From the cell containing the given text, extract its center point as (X, Y) coordinate. 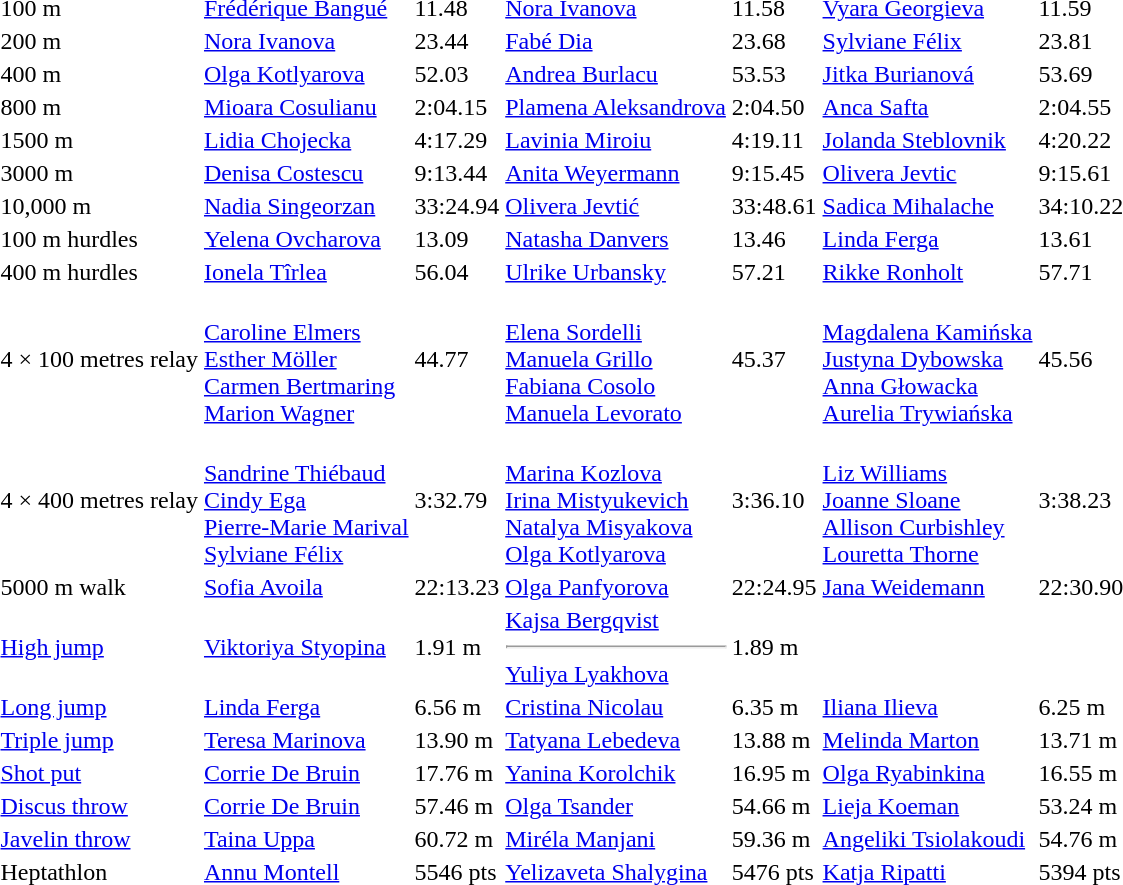
Denisa Costescu (306, 173)
Andrea Burlacu (616, 74)
45.37 (774, 359)
2:04.50 (774, 107)
Caroline ElmersEsther MöllerCarmen BertmaringMarion Wagner (306, 359)
4:19.11 (774, 140)
9:15.45 (774, 173)
Lidia Chojecka (306, 140)
13.09 (457, 239)
Mioara Cosulianu (306, 107)
13.88 m (774, 740)
53.53 (774, 74)
Ionela Tîrlea (306, 272)
6.56 m (457, 707)
Olga Ryabinkina (928, 773)
52.03 (457, 74)
Teresa Marinova (306, 740)
Iliana Ilieva (928, 707)
33:48.61 (774, 206)
Sandrine ThiébaudCindy EgaPierre-Marie MarivalSylviane Félix (306, 500)
33:24.94 (457, 206)
Natasha Danvers (616, 239)
Sadica Mihalache (928, 206)
22:24.95 (774, 587)
Nadia Singeorzan (306, 206)
56.04 (457, 272)
Marina KozlovaIrina MistyukevichNatalya MisyakovaOlga Kotlyarova (616, 500)
Olivera Jevtic (928, 173)
1.91 m (457, 647)
4:17.29 (457, 140)
54.66 m (774, 806)
Angeliki Tsiolakoudi (928, 839)
Lavinia Miroiu (616, 140)
17.76 m (457, 773)
Yanina Korolchik (616, 773)
13.46 (774, 239)
60.72 m (457, 839)
3:36.10 (774, 500)
22:13.23 (457, 587)
16.95 m (774, 773)
Nora Ivanova (306, 41)
Magdalena KamińskaJustyna DybowskaAnna GłowackaAurelia Trywiańska (928, 359)
57.46 m (457, 806)
9:13.44 (457, 173)
1.89 m (774, 647)
Fabé Dia (616, 41)
Kajsa Bergqvist Yuliya Lyakhova (616, 647)
Tatyana Lebedeva (616, 740)
Jolanda Steblovnik (928, 140)
23.68 (774, 41)
57.21 (774, 272)
Sofia Avoila (306, 587)
6.35 m (774, 707)
Taina Uppa (306, 839)
3:32.79 (457, 500)
Viktoriya Styopina (306, 647)
Olga Panfyorova (616, 587)
Anca Safta (928, 107)
Miréla Manjani (616, 839)
Elena SordelliManuela GrilloFabiana CosoloManuela Levorato (616, 359)
23.44 (457, 41)
44.77 (457, 359)
13.90 m (457, 740)
Lieja Koeman (928, 806)
Melinda Marton (928, 740)
59.36 m (774, 839)
Cristina Nicolau (616, 707)
Olga Tsander (616, 806)
Jana Weidemann (928, 587)
Liz WilliamsJoanne SloaneAllison CurbishleyLouretta Thorne (928, 500)
Olga Kotlyarova (306, 74)
Rikke Ronholt (928, 272)
Yelena Ovcharova (306, 239)
Ulrike Urbansky (616, 272)
2:04.15 (457, 107)
Anita Weyermann (616, 173)
Plamena Aleksandrova (616, 107)
Sylviane Félix (928, 41)
Jitka Burianová (928, 74)
Olivera Jevtić (616, 206)
